Capture the cell that displays the provided text and extract its (x, y) central coordinate. 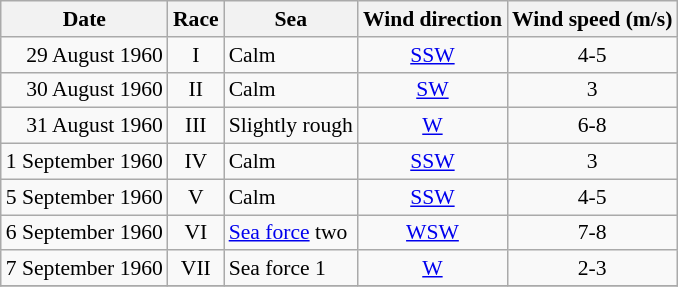
VII (196, 269)
5 September 1960 (84, 197)
IV (196, 162)
VI (196, 233)
Wind speed (m/s) (592, 19)
Race (196, 19)
WSW (432, 233)
III (196, 126)
Sea force 1 (291, 269)
Wind direction (432, 19)
Date (84, 19)
7-8 (592, 233)
6-8 (592, 126)
V (196, 197)
Sea (291, 19)
6 September 1960 (84, 233)
2-3 (592, 269)
31 August 1960 (84, 126)
I (196, 55)
1 September 1960 (84, 162)
II (196, 90)
Slightly rough (291, 126)
30 August 1960 (84, 90)
7 September 1960 (84, 269)
Sea force two (291, 233)
29 August 1960 (84, 55)
SW (432, 90)
